Locate the cell with the specified text and output its (X, Y) center coordinate. 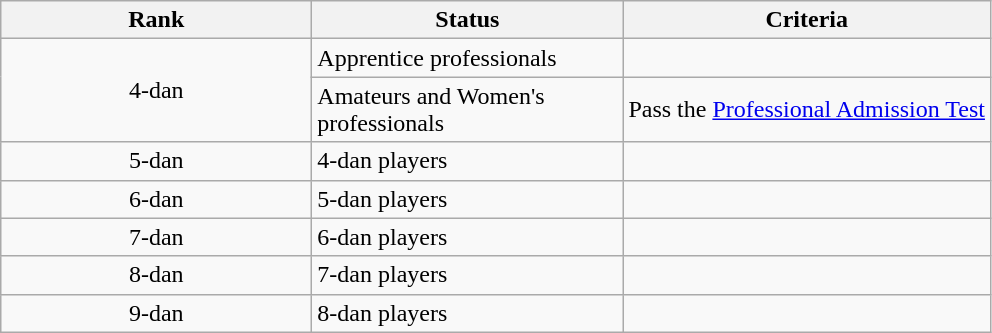
Status (468, 20)
Pass the Professional Admission Test (807, 110)
6-dan players (468, 237)
7-dan players (468, 275)
4-dan (156, 90)
Criteria (807, 20)
8-dan (156, 275)
8-dan players (468, 313)
5-dan (156, 161)
5-dan players (468, 199)
6-dan (156, 199)
Apprentice professionals (468, 58)
9-dan (156, 313)
7-dan (156, 237)
4-dan players (468, 161)
Rank (156, 20)
Amateurs and Women's professionals (468, 110)
